Provide the [X, Y] coordinate of the cell's center where the given text is located.  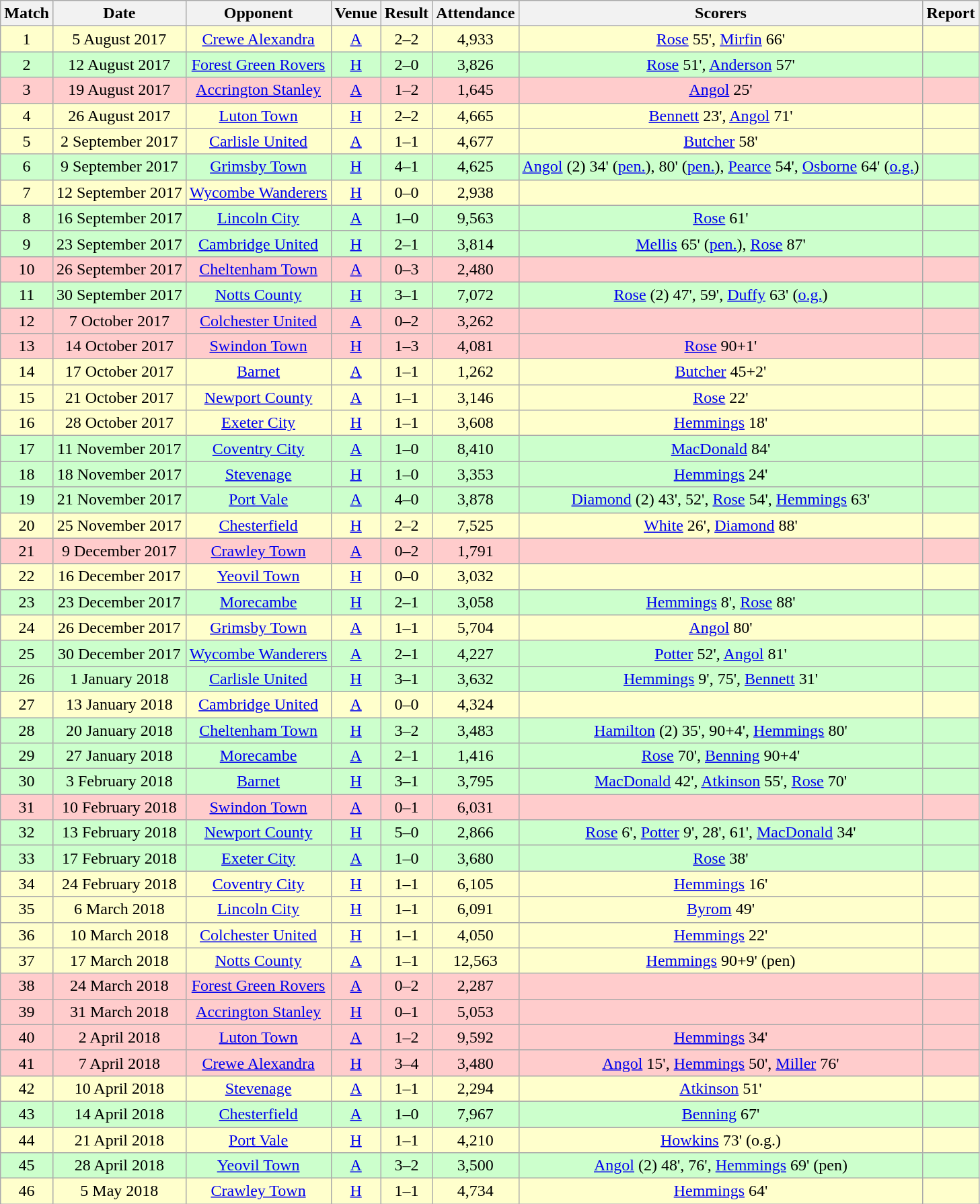
14 April 2018 [119, 1114]
11 [27, 295]
5 August 2017 [119, 39]
6,031 [476, 807]
2,938 [476, 192]
6,091 [476, 909]
2–0 [406, 65]
3,058 [476, 602]
21 October 2017 [119, 398]
Rose (2) 47', 59', Duffy 63' (o.g.) [721, 295]
28 October 2017 [119, 423]
31 [27, 807]
Angol 80' [721, 628]
Howkins 73' (o.g.) [721, 1140]
2,480 [476, 269]
3,826 [476, 65]
21 November 2017 [119, 500]
Benning 67' [721, 1114]
26 [27, 679]
20 [27, 525]
Rose 55', Mirfin 66' [721, 39]
Rose 6', Potter 9', 28', 61', MacDonald 34' [721, 833]
23 September 2017 [119, 243]
MacDonald 84' [721, 449]
2 September 2017 [119, 141]
2,866 [476, 833]
12,563 [476, 961]
1,645 [476, 90]
3,032 [476, 576]
3–4 [406, 1063]
30 December 2017 [119, 653]
6,105 [476, 884]
31 March 2018 [119, 1012]
10 [27, 269]
9,592 [476, 1037]
9 December 2017 [119, 551]
9 [27, 243]
MacDonald 42', Atkinson 55', Rose 70' [721, 782]
Atkinson 51' [721, 1088]
18 November 2017 [119, 474]
Hemmings 16' [721, 884]
10 March 2018 [119, 935]
10 April 2018 [119, 1088]
13 February 2018 [119, 833]
35 [27, 909]
Mellis 65' (pen.), Rose 87' [721, 243]
13 January 2018 [119, 704]
Rose 70', Benning 90+4' [721, 756]
30 September 2017 [119, 295]
Hamilton (2) 35', 90+4', Hemmings 80' [721, 730]
1,791 [476, 551]
16 September 2017 [119, 218]
3 February 2018 [119, 782]
15 [27, 398]
25 November 2017 [119, 525]
Hemmings 64' [721, 1191]
3,483 [476, 730]
12 September 2017 [119, 192]
24 March 2018 [119, 986]
46 [27, 1191]
Date [119, 13]
40 [27, 1037]
5,053 [476, 1012]
4,081 [476, 346]
19 [27, 500]
13 [27, 346]
3,262 [476, 321]
12 [27, 321]
1,262 [476, 372]
17 March 2018 [119, 961]
7 [27, 192]
4,665 [476, 116]
5 [27, 141]
1 January 2018 [119, 679]
Angol 25' [721, 90]
3,500 [476, 1166]
17 February 2018 [119, 858]
24 February 2018 [119, 884]
Rose 90+1' [721, 346]
41 [27, 1063]
28 [27, 730]
3,353 [476, 474]
26 August 2017 [119, 116]
2,287 [476, 986]
2,294 [476, 1088]
26 September 2017 [119, 269]
23 [27, 602]
6 March 2018 [119, 909]
Diamond (2) 43', 52', Rose 54', Hemmings 63' [721, 500]
Hemmings 24' [721, 474]
7 October 2017 [119, 321]
16 December 2017 [119, 576]
0–3 [406, 269]
5–0 [406, 833]
38 [27, 986]
Match [27, 13]
Hemmings 8', Rose 88' [721, 602]
Rose 61' [721, 218]
11 November 2017 [119, 449]
43 [27, 1114]
Angol (2) 48', 76', Hemmings 69' (pen) [721, 1166]
18 [27, 474]
28 April 2018 [119, 1166]
21 [27, 551]
8,410 [476, 449]
22 [27, 576]
4,625 [476, 167]
3,632 [476, 679]
32 [27, 833]
24 [27, 628]
36 [27, 935]
4,677 [476, 141]
Bennett 23', Angol 71' [721, 116]
1 [27, 39]
17 October 2017 [119, 372]
25 [27, 653]
Hemmings 34' [721, 1037]
3,814 [476, 243]
4,734 [476, 1191]
14 October 2017 [119, 346]
4,227 [476, 653]
8 [27, 218]
16 [27, 423]
Butcher 58' [721, 141]
Hemmings 9', 75', Bennett 31' [721, 679]
19 August 2017 [119, 90]
39 [27, 1012]
2 April 2018 [119, 1037]
3,608 [476, 423]
4–0 [406, 500]
Hemmings 90+9' (pen) [721, 961]
3,680 [476, 858]
7 April 2018 [119, 1063]
Butcher 45+2' [721, 372]
17 [27, 449]
Potter 52', Angol 81' [721, 653]
Angol 15', Hemmings 50', Miller 76' [721, 1063]
23 December 2017 [119, 602]
27 January 2018 [119, 756]
9 September 2017 [119, 167]
3,480 [476, 1063]
Hemmings 18' [721, 423]
27 [27, 704]
7,072 [476, 295]
Report [951, 13]
5,704 [476, 628]
9,563 [476, 218]
Opponent [258, 13]
4,050 [476, 935]
5 May 2018 [119, 1191]
10 February 2018 [119, 807]
33 [27, 858]
44 [27, 1140]
Scorers [721, 13]
7,525 [476, 525]
29 [27, 756]
Rose 38' [721, 858]
4–1 [406, 167]
3 [27, 90]
45 [27, 1166]
Venue [356, 13]
34 [27, 884]
White 26', Diamond 88' [721, 525]
4,324 [476, 704]
21 April 2018 [119, 1140]
4,933 [476, 39]
4 [27, 116]
7,967 [476, 1114]
3,878 [476, 500]
6 [27, 167]
Attendance [476, 13]
37 [27, 961]
Result [406, 13]
42 [27, 1088]
14 [27, 372]
Rose 22' [721, 398]
Hemmings 22' [721, 935]
Angol (2) 34' (pen.), 80' (pen.), Pearce 54', Osborne 64' (o.g.) [721, 167]
Rose 51', Anderson 57' [721, 65]
3,795 [476, 782]
1–3 [406, 346]
12 August 2017 [119, 65]
20 January 2018 [119, 730]
Byrom 49' [721, 909]
2 [27, 65]
26 December 2017 [119, 628]
1,416 [476, 756]
3,146 [476, 398]
4,210 [476, 1140]
30 [27, 782]
